Determine the [X, Y] coordinate at the center of the cell enclosing the given text.  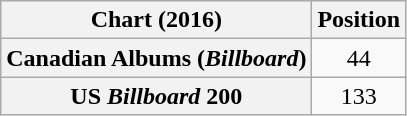
Canadian Albums (Billboard) [156, 58]
Chart (2016) [156, 20]
Position [359, 20]
44 [359, 58]
US Billboard 200 [156, 96]
133 [359, 96]
